Search for the cell housing the specified text and yield its (x, y) center coordinate. 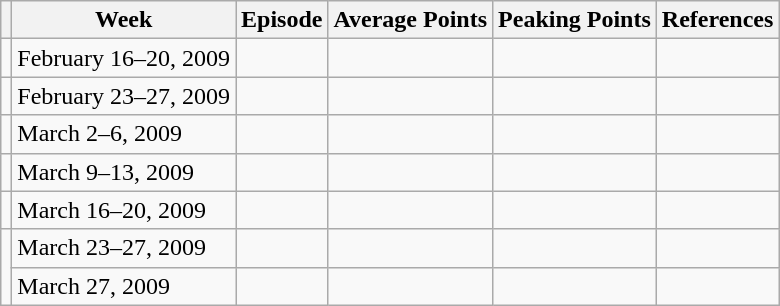
March 9–13, 2009 (124, 172)
March 27, 2009 (124, 286)
Average Points (410, 20)
Week (124, 20)
March 2–6, 2009 (124, 134)
March 23–27, 2009 (124, 248)
Peaking Points (575, 20)
February 16–20, 2009 (124, 58)
References (718, 20)
Episode (282, 20)
March 16–20, 2009 (124, 210)
February 23–27, 2009 (124, 96)
